Locate the cell with the specified text and output its [x, y] center coordinate. 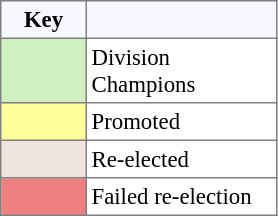
Re-elected [181, 159]
Division Champions [181, 70]
Promoted [181, 122]
Key [44, 20]
Failed re-election [181, 197]
